Provide the (X, Y) coordinate of the cell's center where the given text is located.  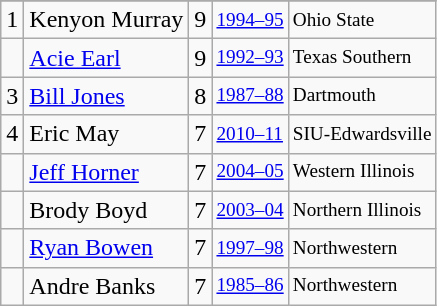
4 (12, 134)
Dartmouth (362, 96)
Bill Jones (106, 96)
Texas Southern (362, 58)
2010–11 (250, 134)
Acie Earl (106, 58)
Jeff Horner (106, 172)
Andre Banks (106, 286)
Northern Illinois (362, 210)
1992–93 (250, 58)
Brody Boyd (106, 210)
SIU-Edwardsville (362, 134)
1997–98 (250, 248)
1987–88 (250, 96)
1985–86 (250, 286)
Ohio State (362, 20)
1 (12, 20)
Ryan Bowen (106, 248)
1994–95 (250, 20)
8 (200, 96)
Western Illinois (362, 172)
Eric May (106, 134)
2003–04 (250, 210)
Kenyon Murray (106, 20)
3 (12, 96)
2004–05 (250, 172)
